Output the (X, Y) coordinate of the center of the cell containing the given text.  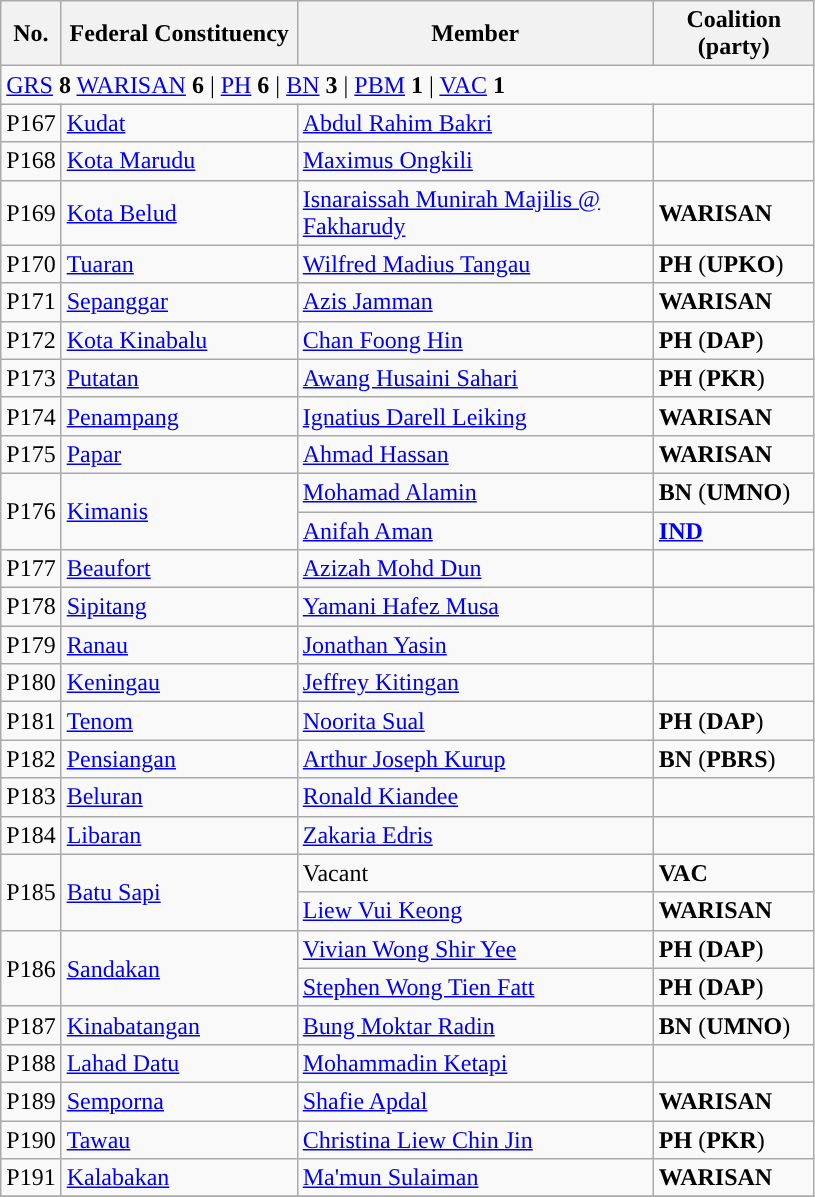
Libaran (179, 835)
Ronald Kiandee (475, 797)
P184 (31, 835)
Christina Liew Chin Jin (475, 1139)
Noorita Sual (475, 721)
Kota Marudu (179, 161)
Yamani Hafez Musa (475, 607)
BN (PBRS) (734, 759)
Tenom (179, 721)
Federal Constituency (179, 34)
Semporna (179, 1101)
Sipitang (179, 607)
Ignatius Darell Leiking (475, 416)
Chan Foong Hin (475, 340)
P172 (31, 340)
Beaufort (179, 569)
P168 (31, 161)
P182 (31, 759)
P189 (31, 1101)
P176 (31, 511)
Kinabatangan (179, 1025)
P181 (31, 721)
P180 (31, 683)
VAC (734, 873)
P175 (31, 454)
Abdul Rahim Bakri (475, 123)
Kota Belud (179, 212)
P186 (31, 968)
Liew Vui Keong (475, 911)
Ma'mun Sulaiman (475, 1178)
GRS 8 WARISAN 6 | PH 6 | BN 3 | PBM 1 | VAC 1 (408, 85)
Batu Sapi (179, 892)
P173 (31, 378)
Lahad Datu (179, 1063)
Keningau (179, 683)
Stephen Wong Tien Fatt (475, 987)
Awang Husaini Sahari (475, 378)
Ranau (179, 645)
Kalabakan (179, 1178)
P174 (31, 416)
Tawau (179, 1139)
Kimanis (179, 511)
Mohammadin Ketapi (475, 1063)
Isnaraissah Munirah Majilis @ Fakharudy (475, 212)
Anifah Aman (475, 531)
Kudat (179, 123)
Vacant (475, 873)
Maximus Ongkili (475, 161)
Azizah Mohd Dun (475, 569)
P169 (31, 212)
Jonathan Yasin (475, 645)
Beluran (179, 797)
P191 (31, 1178)
Papar (179, 454)
P177 (31, 569)
P190 (31, 1139)
Sandakan (179, 968)
Putatan (179, 378)
Coalition (party) (734, 34)
Sepanggar (179, 302)
Penampang (179, 416)
Bung Moktar Radin (475, 1025)
No. (31, 34)
Zakaria Edris (475, 835)
Arthur Joseph Kurup (475, 759)
PH (UPKO) (734, 264)
P178 (31, 607)
P185 (31, 892)
P183 (31, 797)
Kota Kinabalu (179, 340)
Jeffrey Kitingan (475, 683)
Shafie Apdal (475, 1101)
P187 (31, 1025)
Wilfred Madius Tangau (475, 264)
P188 (31, 1063)
Member (475, 34)
P171 (31, 302)
Azis Jamman (475, 302)
Tuaran (179, 264)
Vivian Wong Shir Yee (475, 949)
Mohamad Alamin (475, 492)
Pensiangan (179, 759)
P179 (31, 645)
IND (734, 531)
P167 (31, 123)
P170 (31, 264)
Ahmad Hassan (475, 454)
